Scan for the cell matching the given text and deliver its (X, Y) coordinate at center. 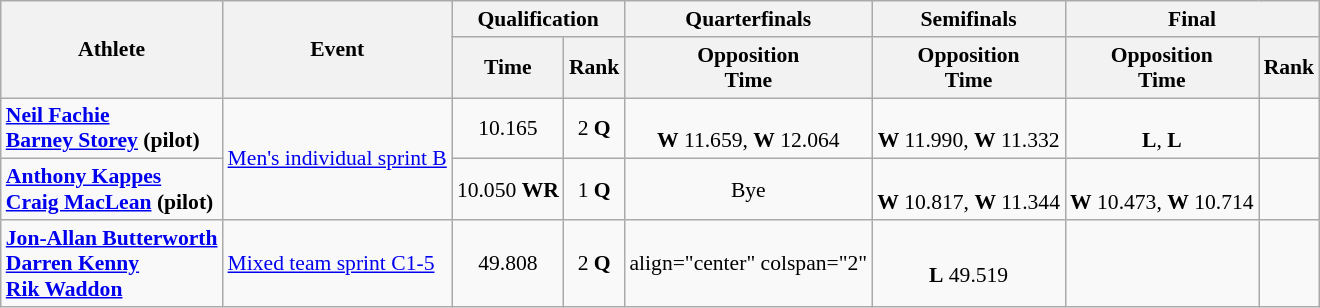
L, L (1162, 128)
Semifinals (968, 19)
W 10.817, W 11.344 (968, 190)
49.808 (508, 264)
Qualification (538, 19)
L 49.519 (968, 264)
Neil FachieBarney Storey (pilot) (112, 128)
W 11.990, W 11.332 (968, 128)
Time (508, 68)
Bye (748, 190)
W 11.659, W 12.064 (748, 128)
10.165 (508, 128)
Jon-Allan ButterworthDarren KennyRik Waddon (112, 264)
Athlete (112, 50)
Final (1192, 19)
Men's individual sprint B (338, 159)
Quarterfinals (748, 19)
10.050 WR (508, 190)
W 10.473, W 10.714 (1162, 190)
align="center" colspan="2" (748, 264)
Anthony KappesCraig MacLean (pilot) (112, 190)
1 Q (594, 190)
Mixed team sprint C1-5 (338, 264)
Event (338, 50)
